Pinpoint the cell where the given text exists, returning its (x, y) midpoint coordinate. 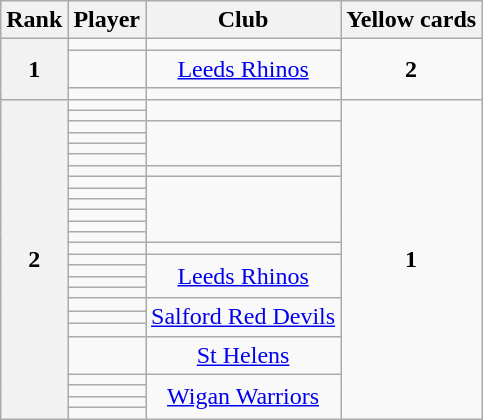
Wigan Warriors (244, 396)
Yellow cards (412, 20)
St Helens (244, 355)
Player (107, 20)
Rank (34, 20)
Club (244, 20)
Salford Red Devils (244, 317)
